Capture the cell that displays the provided text and extract its [x, y] central coordinate. 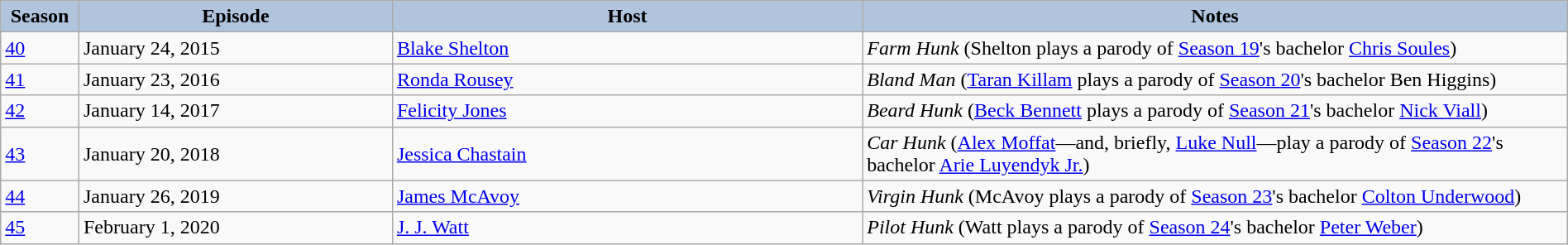
Virgin Hunk (McAvoy plays a parody of Season 23's bachelor Colton Underwood) [1216, 196]
James McAvoy [627, 196]
Ronda Rousey [627, 79]
January 14, 2017 [235, 111]
Farm Hunk (Shelton plays a parody of Season 19's bachelor Chris Soules) [1216, 48]
January 20, 2018 [235, 154]
January 26, 2019 [235, 196]
J. J. Watt [627, 228]
44 [40, 196]
Blake Shelton [627, 48]
42 [40, 111]
Pilot Hunk (Watt plays a parody of Season 24's bachelor Peter Weber) [1216, 228]
40 [40, 48]
Felicity Jones [627, 111]
Car Hunk (Alex Moffat—and, briefly, Luke Null—play a parody of Season 22's bachelor Arie Luyendyk Jr.) [1216, 154]
43 [40, 154]
Host [627, 17]
Notes [1216, 17]
January 23, 2016 [235, 79]
Bland Man (Taran Killam plays a parody of Season 20's bachelor Ben Higgins) [1216, 79]
41 [40, 79]
Season [40, 17]
Jessica Chastain [627, 154]
February 1, 2020 [235, 228]
January 24, 2015 [235, 48]
Beard Hunk (Beck Bennett plays a parody of Season 21's bachelor Nick Viall) [1216, 111]
45 [40, 228]
Episode [235, 17]
